For the text-containing cell, return its midpoint in [X, Y] coordinate format. 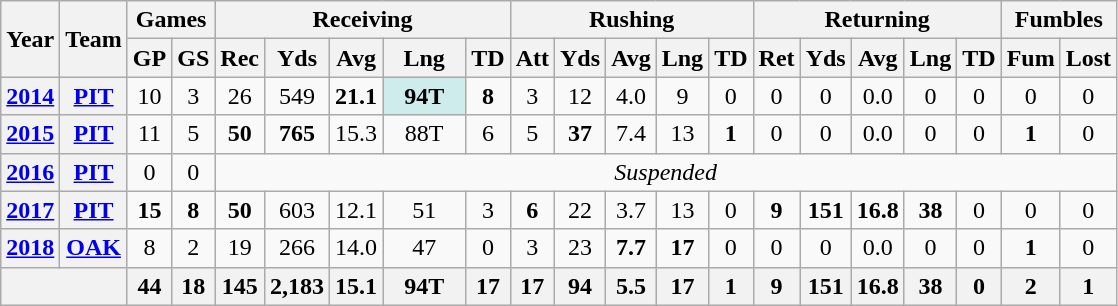
Fum [1030, 58]
OAK [94, 248]
4.0 [632, 96]
Receiving [362, 20]
10 [149, 96]
19 [240, 248]
Fumbles [1058, 20]
Games [170, 20]
2017 [30, 210]
26 [240, 96]
266 [298, 248]
51 [424, 210]
2018 [30, 248]
GS [194, 58]
2016 [30, 172]
15 [149, 210]
14.0 [356, 248]
Suspended [666, 172]
3.7 [632, 210]
15.1 [356, 286]
21.1 [356, 96]
Team [94, 39]
22 [580, 210]
44 [149, 286]
Lost [1088, 58]
88T [424, 134]
Year [30, 39]
12.1 [356, 210]
GP [149, 58]
7.4 [632, 134]
94 [580, 286]
15.3 [356, 134]
Att [532, 58]
2,183 [298, 286]
765 [298, 134]
2014 [30, 96]
145 [240, 286]
18 [194, 286]
37 [580, 134]
Ret [776, 58]
2015 [30, 134]
Rushing [632, 20]
7.7 [632, 248]
5.5 [632, 286]
Rec [240, 58]
549 [298, 96]
603 [298, 210]
12 [580, 96]
Returning [877, 20]
11 [149, 134]
23 [580, 248]
47 [424, 248]
